For the text-containing cell, return its midpoint in (x, y) coordinate format. 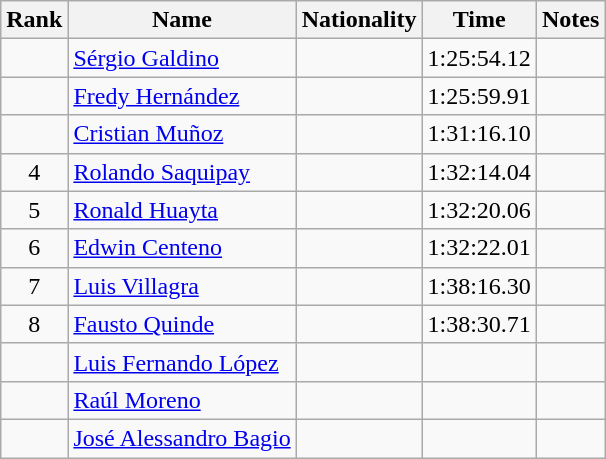
Ronald Huayta (182, 210)
1:31:16.10 (479, 134)
Raúl Moreno (182, 400)
Edwin Centeno (182, 248)
5 (34, 210)
Rank (34, 20)
Luis Villagra (182, 286)
Cristian Muñoz (182, 134)
1:32:22.01 (479, 248)
José Alessandro Bagio (182, 438)
Rolando Saquipay (182, 172)
Fredy Hernández (182, 96)
1:32:14.04 (479, 172)
1:38:16.30 (479, 286)
7 (34, 286)
1:38:30.71 (479, 324)
Nationality (359, 20)
Time (479, 20)
1:25:59.91 (479, 96)
Fausto Quinde (182, 324)
Luis Fernando López (182, 362)
4 (34, 172)
Notes (570, 20)
6 (34, 248)
1:32:20.06 (479, 210)
8 (34, 324)
Name (182, 20)
Sérgio Galdino (182, 58)
1:25:54.12 (479, 58)
